Search for the cell housing the specified text and yield its [x, y] center coordinate. 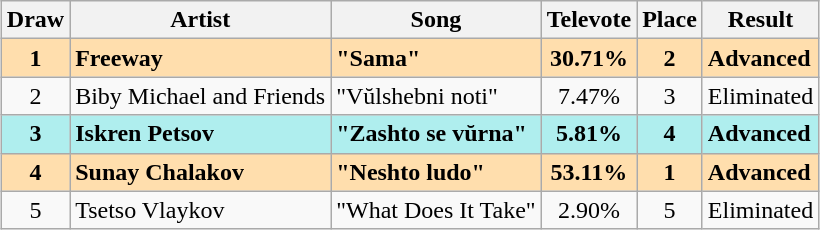
Biby Michael and Friends [200, 96]
Draw [35, 20]
Song [436, 20]
Iskren Petsov [200, 134]
Result [760, 20]
Televote [588, 20]
30.71% [588, 58]
Place [670, 20]
"Neshto ludo" [436, 172]
Sunay Chalakov [200, 172]
2.90% [588, 210]
Artist [200, 20]
"Vŭlshebni noti" [436, 96]
"What Does It Take" [436, 210]
Tsetso Vlaykov [200, 210]
"Zashto se vŭrna" [436, 134]
"Sama" [436, 58]
Freeway [200, 58]
5.81% [588, 134]
53.11% [588, 172]
7.47% [588, 96]
